Return (X, Y) of the center of cell containing provided text 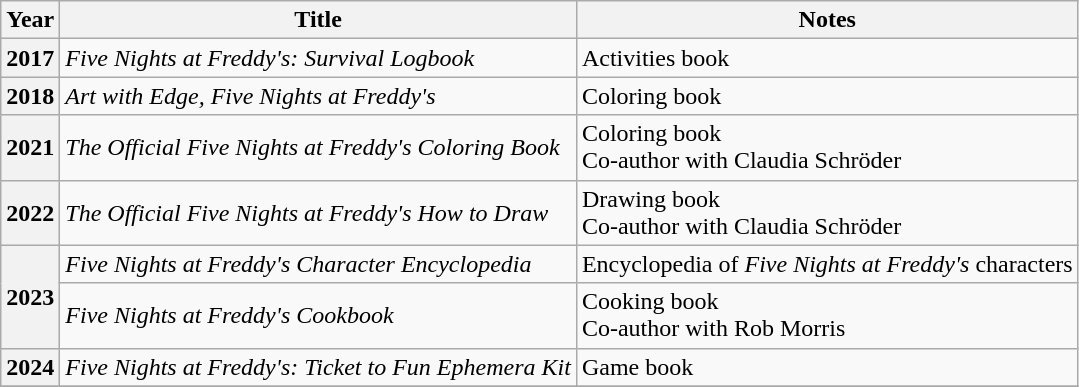
Game book (827, 367)
Coloring bookCo-author with Claudia Schröder (827, 148)
The Official Five Nights at Freddy's How to Draw (318, 212)
Art with Edge, Five Nights at Freddy's (318, 96)
2022 (30, 212)
Activities book (827, 58)
Five Nights at Freddy's Character Encyclopedia (318, 264)
2023 (30, 296)
2017 (30, 58)
Cooking bookCo-author with Rob Morris (827, 316)
Five Nights at Freddy's: Ticket to Fun Ephemera Kit (318, 367)
Title (318, 20)
The Official Five Nights at Freddy's Coloring Book (318, 148)
2018 (30, 96)
Notes (827, 20)
Coloring book (827, 96)
Encyclopedia of Five Nights at Freddy's characters (827, 264)
Five Nights at Freddy's: Survival Logbook (318, 58)
Drawing bookCo-author with Claudia Schröder (827, 212)
Year (30, 20)
2024 (30, 367)
Five Nights at Freddy's Cookbook (318, 316)
2021 (30, 148)
